Scan for the cell matching the given text and deliver its (x, y) coordinate at center. 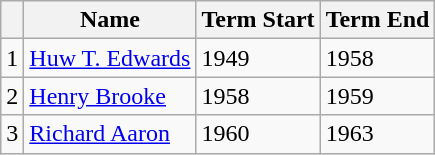
Huw T. Edwards (110, 58)
3 (12, 134)
2 (12, 96)
Richard Aaron (110, 134)
Term End (378, 20)
1959 (378, 96)
Henry Brooke (110, 96)
Name (110, 20)
1949 (258, 58)
1963 (378, 134)
Term Start (258, 20)
1960 (258, 134)
1 (12, 58)
